For the text-containing cell, return its midpoint in (X, Y) coordinate format. 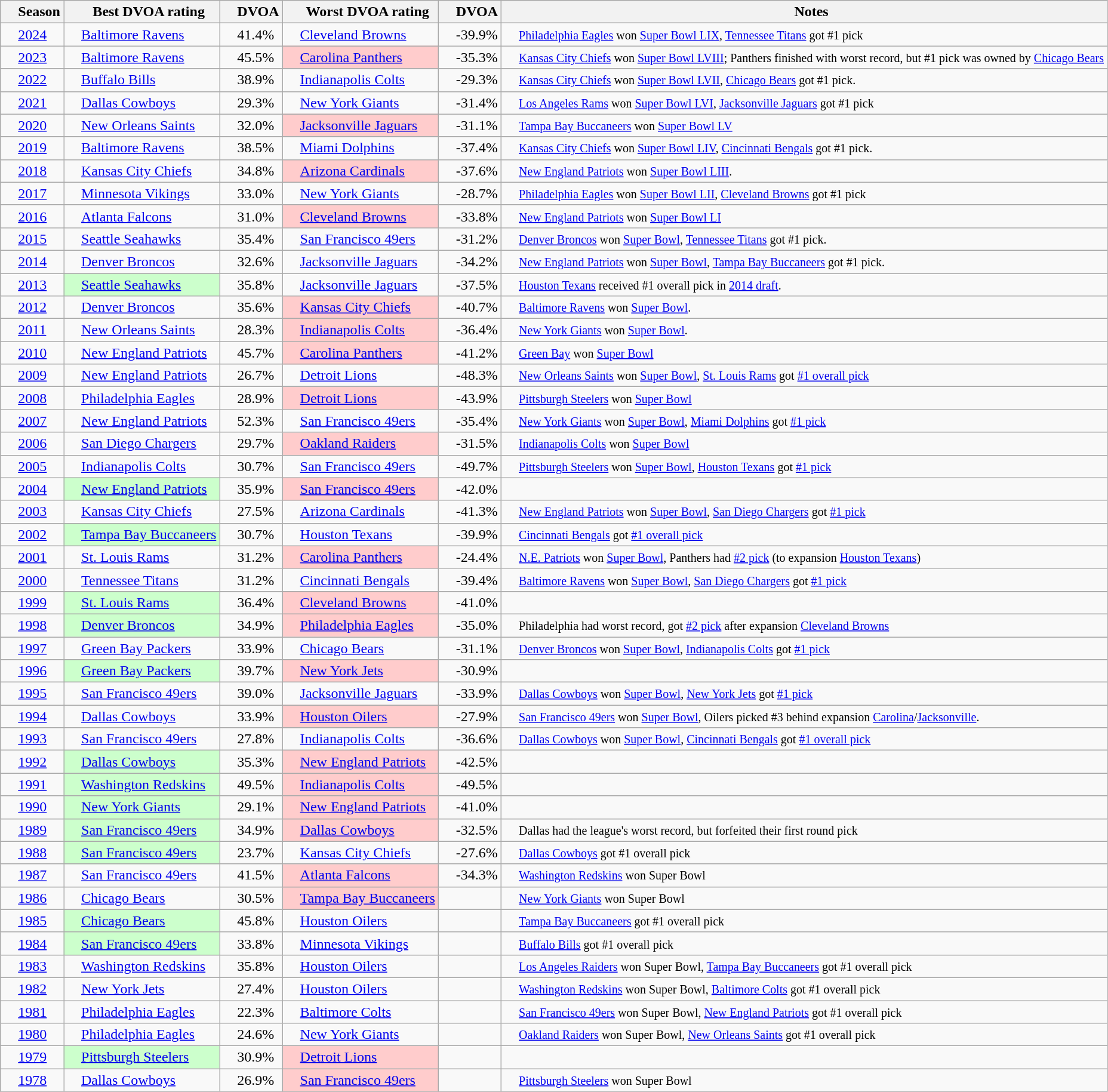
2009 (32, 376)
1990 (32, 807)
2001 (32, 557)
-30.9% (469, 671)
Tampa Bay Buccaneers won Super Bowl LV (805, 125)
San Francisco 49ers won Super Bowl, New England Patriots got #1 overall pick (805, 1012)
2000 (32, 580)
24.6% (251, 1035)
-37.5% (469, 285)
Dallas had the league's worst record, but forfeited their first round pick (805, 830)
2021 (32, 103)
New York Giants won Super Bowl (805, 898)
Green Bay won Super Bowl (805, 353)
Cincinnati Bengals (361, 580)
Dallas Cowboys got #1 overall pick (805, 853)
1981 (32, 1012)
Season (32, 12)
41.4% (251, 35)
-24.4% (469, 557)
-35.4% (469, 421)
Washington Redskins won Super Bowl (805, 875)
Baltimore Ravens won Super Bowl. (805, 307)
2003 (32, 512)
2015 (32, 239)
-42.0% (469, 489)
33.8% (251, 943)
-36.4% (469, 330)
Cincinnati Bengals got #1 overall pick (805, 534)
2017 (32, 193)
26.9% (251, 1080)
28.9% (251, 398)
-41.2% (469, 353)
Kansas City Chiefs won Super Bowl LVIII; Panthers finished with worst record, but #1 pick was owned by Chicago Bears (805, 57)
Denver Broncos won Super Bowl, Tennessee Titans got #1 pick. (805, 239)
Houston Texans (361, 534)
-42.5% (469, 762)
36.4% (251, 602)
Philadelphia Eagles won Super Bowl LII, Cleveland Browns got #1 pick (805, 193)
2002 (32, 534)
New York Giants won Super Bowl. (805, 330)
Tennessee Titans (141, 580)
Pittsburgh Steelers won Super Bowl, Houston Texans got #1 pick (805, 466)
Dallas Cowboys won Super Bowl, New York Jets got #1 pick (805, 694)
Notes (805, 12)
Denver Broncos won Super Bowl, Indianapolis Colts got #1 pick (805, 648)
2014 (32, 262)
-37.4% (469, 148)
1998 (32, 625)
29.7% (251, 444)
Baltimore Ravens won Super Bowl, San Diego Chargers got #1 pick (805, 580)
30.9% (251, 1057)
29.1% (251, 807)
2005 (32, 466)
38.9% (251, 80)
27.4% (251, 989)
1989 (32, 830)
22.3% (251, 1012)
35.4% (251, 239)
2019 (32, 148)
23.7% (251, 853)
-31.2% (469, 239)
-37.6% (469, 171)
2011 (32, 330)
2022 (32, 80)
-43.9% (469, 398)
1980 (32, 1035)
-28.7% (469, 193)
San Diego Chargers (141, 444)
52.3% (251, 421)
Worst DVOA rating (361, 12)
1978 (32, 1080)
1986 (32, 898)
2010 (32, 353)
39.0% (251, 694)
38.5% (251, 148)
1991 (32, 785)
-35.3% (469, 57)
-41.3% (469, 512)
-31.5% (469, 444)
-33.9% (469, 694)
Kansas City Chiefs won Super Bowl LIV, Cincinnati Bengals got #1 pick. (805, 148)
30.5% (251, 898)
-49.5% (469, 785)
2018 (32, 171)
-29.3% (469, 80)
1997 (32, 648)
1994 (32, 716)
Oakland Raiders won Super Bowl, New Orleans Saints got #1 overall pick (805, 1035)
39.7% (251, 671)
-27.9% (469, 716)
2007 (32, 421)
1983 (32, 966)
-48.3% (469, 376)
Philadelphia Eagles won Super Bowl LIX, Tennessee Titans got #1 pick (805, 35)
Los Angeles Raiders won Super Bowl, Tampa Bay Buccaneers got #1 overall pick (805, 966)
45.7% (251, 353)
2023 (32, 57)
1988 (32, 853)
-40.7% (469, 307)
Miami Dolphins (361, 148)
New Orleans Saints won Super Bowl, St. Louis Rams got #1 overall pick (805, 376)
32.6% (251, 262)
41.5% (251, 875)
-34.2% (469, 262)
Kansas City Chiefs won Super Bowl LVII, Chicago Bears got #1 pick. (805, 80)
N.E. Patriots won Super Bowl, Panthers had #2 pick (to expansion Houston Texans) (805, 557)
-39.4% (469, 580)
New England Patriots won Super Bowl, San Diego Chargers got #1 pick (805, 512)
New York Giants won Super Bowl, Miami Dolphins got #1 pick (805, 421)
27.8% (251, 739)
Philadelphia had worst record, got #2 pick after expansion Cleveland Browns (805, 625)
Buffalo Bills got #1 overall pick (805, 943)
-35.0% (469, 625)
Pittsburgh Steelers (141, 1057)
26.7% (251, 376)
27.5% (251, 512)
San Francisco 49ers won Super Bowl, Oilers picked #3 behind expansion Carolina/Jacksonville. (805, 716)
New England Patriots won Super Bowl, Tampa Bay Buccaneers got #1 pick. (805, 262)
1993 (32, 739)
1987 (32, 875)
Buffalo Bills (141, 80)
29.3% (251, 103)
35.6% (251, 307)
-27.6% (469, 853)
1999 (32, 602)
1982 (32, 989)
31.0% (251, 216)
-36.6% (469, 739)
2020 (32, 125)
Houston Texans received #1 overall pick in 2014 draft. (805, 285)
2012 (32, 307)
-49.7% (469, 466)
34.8% (251, 171)
35.3% (251, 762)
Tampa Bay Buccaneers got #1 overall pick (805, 921)
New England Patriots won Super Bowl LIII. (805, 171)
1996 (32, 671)
Best DVOA rating (141, 12)
-33.8% (469, 216)
-34.3% (469, 875)
2006 (32, 444)
Indianapolis Colts won Super Bowl (805, 444)
Dallas Cowboys won Super Bowl, Cincinnati Bengals got #1 overall pick (805, 739)
28.3% (251, 330)
New England Patriots won Super Bowl LI (805, 216)
-32.5% (469, 830)
2004 (32, 489)
1979 (32, 1057)
2013 (32, 285)
45.5% (251, 57)
1985 (32, 921)
-31.4% (469, 103)
2008 (32, 398)
32.0% (251, 125)
1992 (32, 762)
33.0% (251, 193)
49.5% (251, 785)
Oakland Raiders (361, 444)
35.9% (251, 489)
Baltimore Colts (361, 1012)
1995 (32, 694)
1984 (32, 943)
2016 (32, 216)
2024 (32, 35)
Los Angeles Rams won Super Bowl LVI, Jacksonville Jaguars got #1 pick (805, 103)
Washington Redskins won Super Bowl, Baltimore Colts got #1 overall pick (805, 989)
45.8% (251, 921)
